Find where the given text appears and provide that cell's center as [x, y] coordinate. 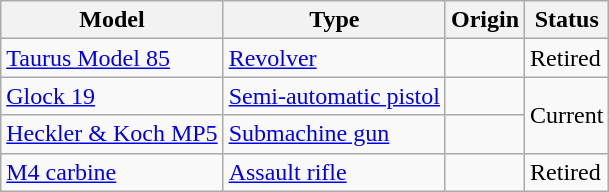
Taurus Model 85 [112, 58]
Assault rifle [334, 172]
M4 carbine [112, 172]
Current [567, 115]
Revolver [334, 58]
Semi-automatic pistol [334, 96]
Submachine gun [334, 134]
Heckler & Koch MP5 [112, 134]
Model [112, 20]
Status [567, 20]
Origin [484, 20]
Glock 19 [112, 96]
Type [334, 20]
